Return [x, y] of the center of cell containing provided text 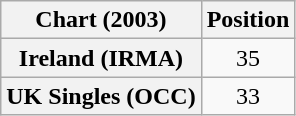
UK Singles (OCC) [101, 96]
35 [248, 58]
Position [248, 20]
33 [248, 96]
Ireland (IRMA) [101, 58]
Chart (2003) [101, 20]
